Find where the given text appears and provide that cell's center as [X, Y] coordinate. 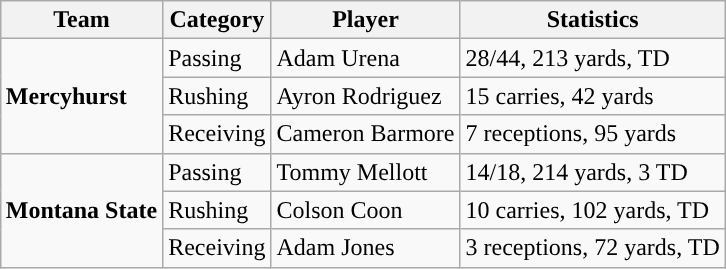
Player [366, 20]
Ayron Rodriguez [366, 96]
3 receptions, 72 yards, TD [592, 248]
Adam Jones [366, 248]
15 carries, 42 yards [592, 96]
Mercyhurst [81, 96]
Adam Urena [366, 58]
Cameron Barmore [366, 134]
Colson Coon [366, 210]
Tommy Mellott [366, 172]
14/18, 214 yards, 3 TD [592, 172]
Team [81, 20]
28/44, 213 yards, TD [592, 58]
Montana State [81, 210]
7 receptions, 95 yards [592, 134]
Statistics [592, 20]
10 carries, 102 yards, TD [592, 210]
Category [217, 20]
